Identify which cell holds the provided text, then report its (X, Y) central coordinate. 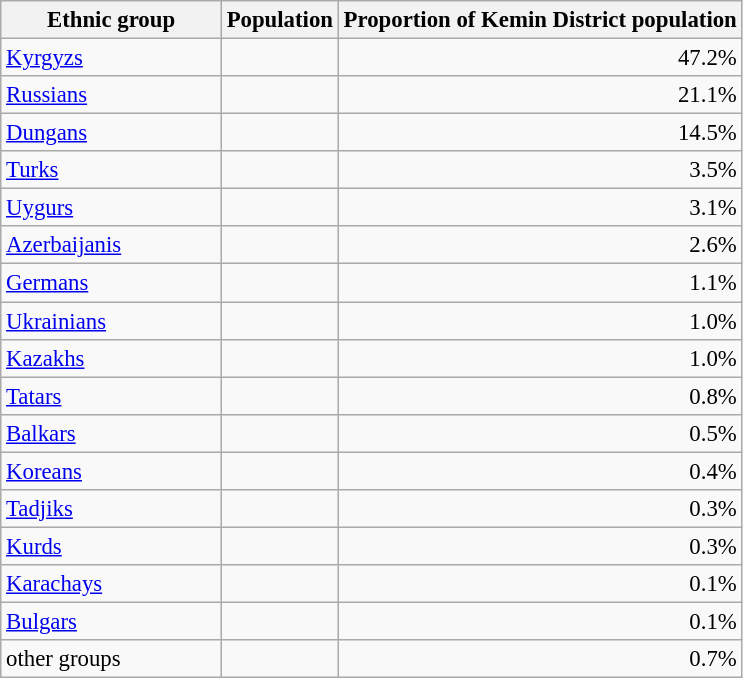
Kyrgyzs (112, 58)
Karachays (112, 584)
Uygurs (112, 208)
Dungans (112, 133)
Population (280, 20)
Kurds (112, 546)
Germans (112, 283)
3.1% (540, 208)
Balkars (112, 433)
0.5% (540, 433)
Tatars (112, 396)
Kazakhs (112, 358)
Russians (112, 95)
0.4% (540, 471)
14.5% (540, 133)
0.8% (540, 396)
47.2% (540, 58)
Bulgars (112, 621)
Ukrainians (112, 321)
other groups (112, 659)
Turks (112, 170)
Koreans (112, 471)
21.1% (540, 95)
1.1% (540, 283)
3.5% (540, 170)
Proportion of Kemin District population (540, 20)
Ethnic group (112, 20)
Azerbaijanis (112, 245)
2.6% (540, 245)
0.7% (540, 659)
Tadjiks (112, 509)
